Determine the (X, Y) coordinate at the center of the cell enclosing the given text.  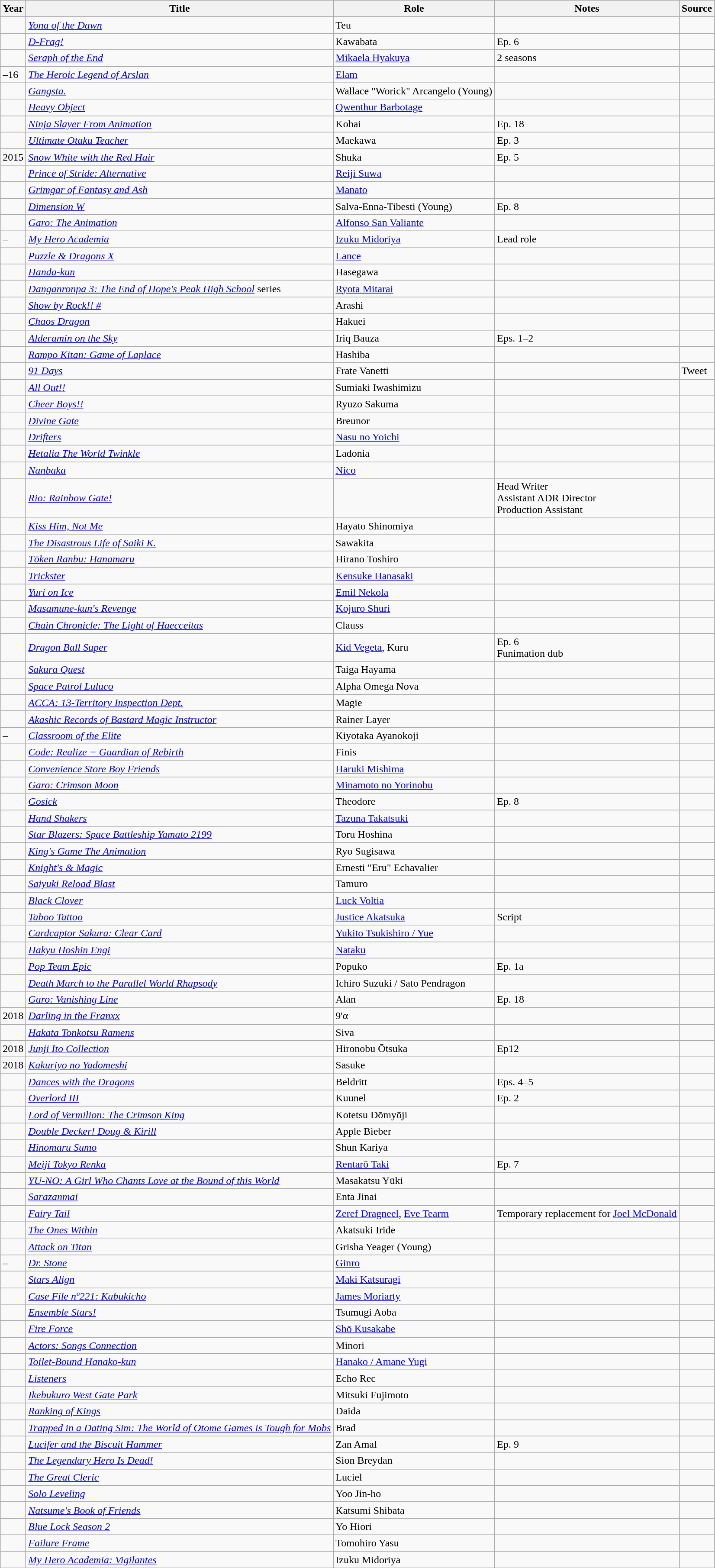
Cheer Boys!! (180, 404)
Prince of Stride: Alternative (180, 173)
Finis (414, 752)
Black Clover (180, 900)
All Out!! (180, 387)
Salva-Enna-Tibesti (Young) (414, 206)
Daida (414, 1411)
James Moriarty (414, 1296)
Danganronpa 3: The End of Hope's Peak High School series (180, 289)
Ep. 7 (587, 1164)
Nataku (414, 950)
Sarazanmai (180, 1197)
My Hero Academia (180, 239)
Maki Katsuragi (414, 1279)
Ryo Sugisawa (414, 851)
Masakatsu Yūki (414, 1181)
Tweet (697, 371)
Shuka (414, 157)
Ep. 6 (587, 42)
Ichiro Suzuki / Sato Pendragon (414, 983)
Classroom of the Elite (180, 736)
Shun Kariya (414, 1148)
Popuko (414, 966)
Grisha Yeager (Young) (414, 1246)
Year (13, 9)
Justice Akatsuka (414, 917)
Garo: The Animation (180, 223)
Nasu no Yoichi (414, 437)
Tōken Ranbu: Hanamaru (180, 559)
Haruki Mishima (414, 768)
Kiss Him, Not Me (180, 526)
Junji Ito Collection (180, 1049)
Hakata Tonkotsu Ramens (180, 1032)
9'α (414, 1016)
Tazuna Takatsuki (414, 818)
Head WriterAssistant ADR DirectorProduction Assistant (587, 498)
Yuri on Ice (180, 592)
Darling in the Franxx (180, 1016)
Minori (414, 1345)
Hakyu Hoshin Engi (180, 950)
Zan Amal (414, 1444)
Eps. 4–5 (587, 1082)
Rampo Kitan: Game of Laplace (180, 355)
Ikebukuro West Gate Park (180, 1395)
Masamune-kun's Revenge (180, 609)
Grimgar of Fantasy and Ash (180, 190)
Pop Team Epic (180, 966)
Ryuzo Sakuma (414, 404)
Drifters (180, 437)
Trickster (180, 576)
Ultimate Otaku Teacher (180, 140)
King's Game The Animation (180, 851)
Convenience Store Boy Friends (180, 768)
Alderamin on the Sky (180, 338)
Hironobu Ōtsuka (414, 1049)
The Legendary Hero Is Dead! (180, 1461)
Taboo Tattoo (180, 917)
Ep12 (587, 1049)
Hanako / Amane Yugi (414, 1362)
Puzzle & Dragons X (180, 256)
Sion Breydan (414, 1461)
Iriq Bauza (414, 338)
Kensuke Hanasaki (414, 576)
Ep. 9 (587, 1444)
Blue Lock Season 2 (180, 1526)
Snow White with the Red Hair (180, 157)
The Ones Within (180, 1230)
Kawabata (414, 42)
ACCA: 13-Territory Inspection Dept. (180, 703)
Enta Jinai (414, 1197)
Siva (414, 1032)
Arashi (414, 305)
Sawakita (414, 543)
Sakura Quest (180, 670)
Hirano Toshiro (414, 559)
Cardcaptor Sakura: Clear Card (180, 933)
Zeref Dragneel, Eve Tearm (414, 1213)
Alfonso San Valiante (414, 223)
Nanbaka (180, 470)
Show by Rock!! # (180, 305)
Clauss (414, 625)
Ep. 1a (587, 966)
Gosick (180, 802)
Natsume's Book of Friends (180, 1510)
Tamuro (414, 884)
Kiyotaka Ayanokoji (414, 736)
Ranking of Kings (180, 1411)
Frate Vanetti (414, 371)
Gangsta. (180, 91)
Ernesti "Eru" Echavalier (414, 868)
Divine Gate (180, 420)
Garo: Crimson Moon (180, 785)
Katsumi Shibata (414, 1510)
The Heroic Legend of Arslan (180, 74)
Dances with the Dragons (180, 1082)
My Hero Academia: Vigilantes (180, 1560)
Solo Leveling (180, 1494)
Kuunel (414, 1098)
Brad (414, 1428)
Taiga Hayama (414, 670)
Ryota Mitarai (414, 289)
Saiyuki Reload Blast (180, 884)
Hinomaru Sumo (180, 1148)
Mitsuki Fujimoto (414, 1395)
Hasegawa (414, 272)
Akashic Records of Bastard Magic Instructor (180, 719)
Emil Nekola (414, 592)
Listeners (180, 1378)
Code: Realize − Guardian of Rebirth (180, 752)
Shō Kusakabe (414, 1329)
Yoo Jin-ho (414, 1494)
Chain Chronicle: The Light of Haecceitas (180, 625)
Kid Vegeta, Kuru (414, 648)
Lead role (587, 239)
YU-NO: A Girl Who Chants Love at the Bound of this World (180, 1181)
Heavy Object (180, 107)
Rainer Layer (414, 719)
Alpha Omega Nova (414, 686)
Hakuei (414, 322)
Beldritt (414, 1082)
Hetalia The World Twinkle (180, 453)
Qwenthur Barbotage (414, 107)
Role (414, 9)
Attack on Titan (180, 1246)
Luciel (414, 1477)
Knight's & Magic (180, 868)
The Great Cleric (180, 1477)
Alan (414, 999)
Fire Force (180, 1329)
Ep. 5 (587, 157)
Kojuro Shuri (414, 609)
Yona of the Dawn (180, 25)
Actors: Songs Connection (180, 1345)
Space Patrol Luluco (180, 686)
Toilet-Bound Hanako-kun (180, 1362)
Kohai (414, 124)
Mikaela Hyakuya (414, 58)
Teu (414, 25)
Luck Voltia (414, 900)
Star Blazers: Space Battleship Yamato 2199 (180, 835)
91 Days (180, 371)
Tsumugi Aoba (414, 1313)
Magie (414, 703)
Akatsuki Iride (414, 1230)
Temporary replacement for Joel McDonald (587, 1213)
Ginro (414, 1263)
Manato (414, 190)
2 seasons (587, 58)
Meiji Tokyo Renka (180, 1164)
Maekawa (414, 140)
Ep. 3 (587, 140)
Reiji Suwa (414, 173)
Seraph of the End (180, 58)
Overlord III (180, 1098)
Toru Hoshina (414, 835)
Yo Hiori (414, 1526)
Source (697, 9)
Wallace "Worick" Arcangelo (Young) (414, 91)
Rio: Rainbow Gate! (180, 498)
Dr. Stone (180, 1263)
Script (587, 917)
Elam (414, 74)
Garo: Vanishing Line (180, 999)
Nico (414, 470)
Lord of Vermilion: The Crimson King (180, 1115)
Kakuriyo no Yadomeshi (180, 1065)
Sasuke (414, 1065)
Case File nº221: Kabukicho (180, 1296)
D-Frag! (180, 42)
Dimension W (180, 206)
–16 (13, 74)
Breunor (414, 420)
Rentarō Taki (414, 1164)
The Disastrous Life of Saiki K. (180, 543)
Tomohiro Yasu (414, 1543)
Fairy Tail (180, 1213)
Ladonia (414, 453)
Double Decker! Doug & Kirill (180, 1131)
Hashiba (414, 355)
Ninja Slayer From Animation (180, 124)
2015 (13, 157)
Lance (414, 256)
Trapped in a Dating Sim: The World of Otome Games is Tough for Mobs (180, 1428)
Handa-kun (180, 272)
Notes (587, 9)
Lucifer and the Biscuit Hammer (180, 1444)
Echo Rec (414, 1378)
Minamoto no Yorinobu (414, 785)
Chaos Dragon (180, 322)
Sumiaki Iwashimizu (414, 387)
Apple Bieber (414, 1131)
Theodore (414, 802)
Ensemble Stars! (180, 1313)
Hand Shakers (180, 818)
Kotetsu Dōmyōji (414, 1115)
Ep. 6Funimation dub (587, 648)
Ep. 2 (587, 1098)
Failure Frame (180, 1543)
Hayato Shinomiya (414, 526)
Stars Align (180, 1279)
Yukito Tsukishiro / Yue (414, 933)
Title (180, 9)
Eps. 1–2 (587, 338)
Death March to the Parallel World Rhapsody (180, 983)
Dragon Ball Super (180, 648)
